Scan for the cell matching the given text and deliver its (x, y) coordinate at center. 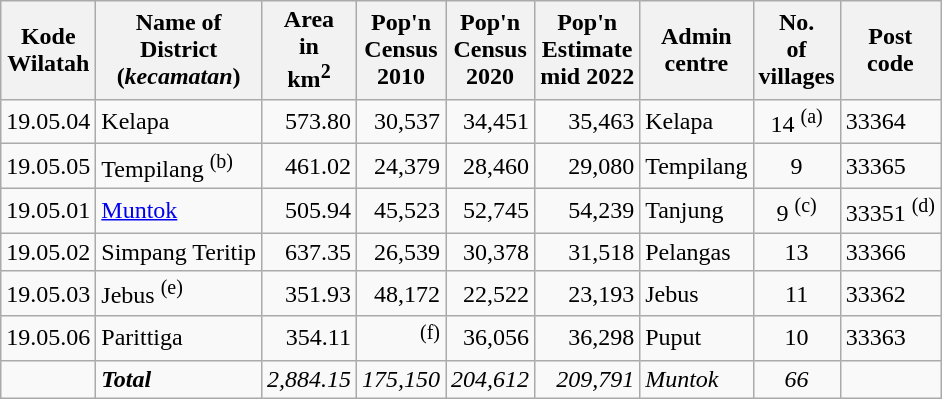
29,080 (588, 166)
19.05.06 (48, 338)
351.93 (308, 294)
24,379 (400, 166)
14 (a) (796, 122)
Area in km2 (308, 50)
54,239 (588, 210)
22,522 (490, 294)
19.05.02 (48, 252)
No. of villages (796, 50)
23,193 (588, 294)
19.05.01 (48, 210)
19.05.04 (48, 122)
Name ofDistrict(kecamatan) (179, 50)
573.80 (308, 122)
Simpang Teritip (179, 252)
19.05.03 (48, 294)
Jebus (696, 294)
Parittiga (179, 338)
Tempilang (b) (179, 166)
Pelangas (696, 252)
Total (179, 379)
34,451 (490, 122)
31,518 (588, 252)
48,172 (400, 294)
13 (796, 252)
637.35 (308, 252)
36,298 (588, 338)
204,612 (490, 379)
30,378 (490, 252)
Postcode (890, 50)
(f) (400, 338)
9 (c) (796, 210)
19.05.05 (48, 166)
Pop'nEstimatemid 2022 (588, 50)
33365 (890, 166)
33363 (890, 338)
Tanjung (696, 210)
Tempilang (696, 166)
9 (796, 166)
33362 (890, 294)
33351 (d) (890, 210)
11 (796, 294)
35,463 (588, 122)
26,539 (400, 252)
28,460 (490, 166)
33366 (890, 252)
2,884.15 (308, 379)
52,745 (490, 210)
461.02 (308, 166)
Kode Wilatah (48, 50)
33364 (890, 122)
175,150 (400, 379)
30,537 (400, 122)
45,523 (400, 210)
Admincentre (696, 50)
209,791 (588, 379)
66 (796, 379)
36,056 (490, 338)
Jebus (e) (179, 294)
Pop'nCensus2010 (400, 50)
354.11 (308, 338)
Pop'nCensus2020 (490, 50)
505.94 (308, 210)
Puput (696, 338)
10 (796, 338)
